Search for the cell housing the specified text and yield its (X, Y) center coordinate. 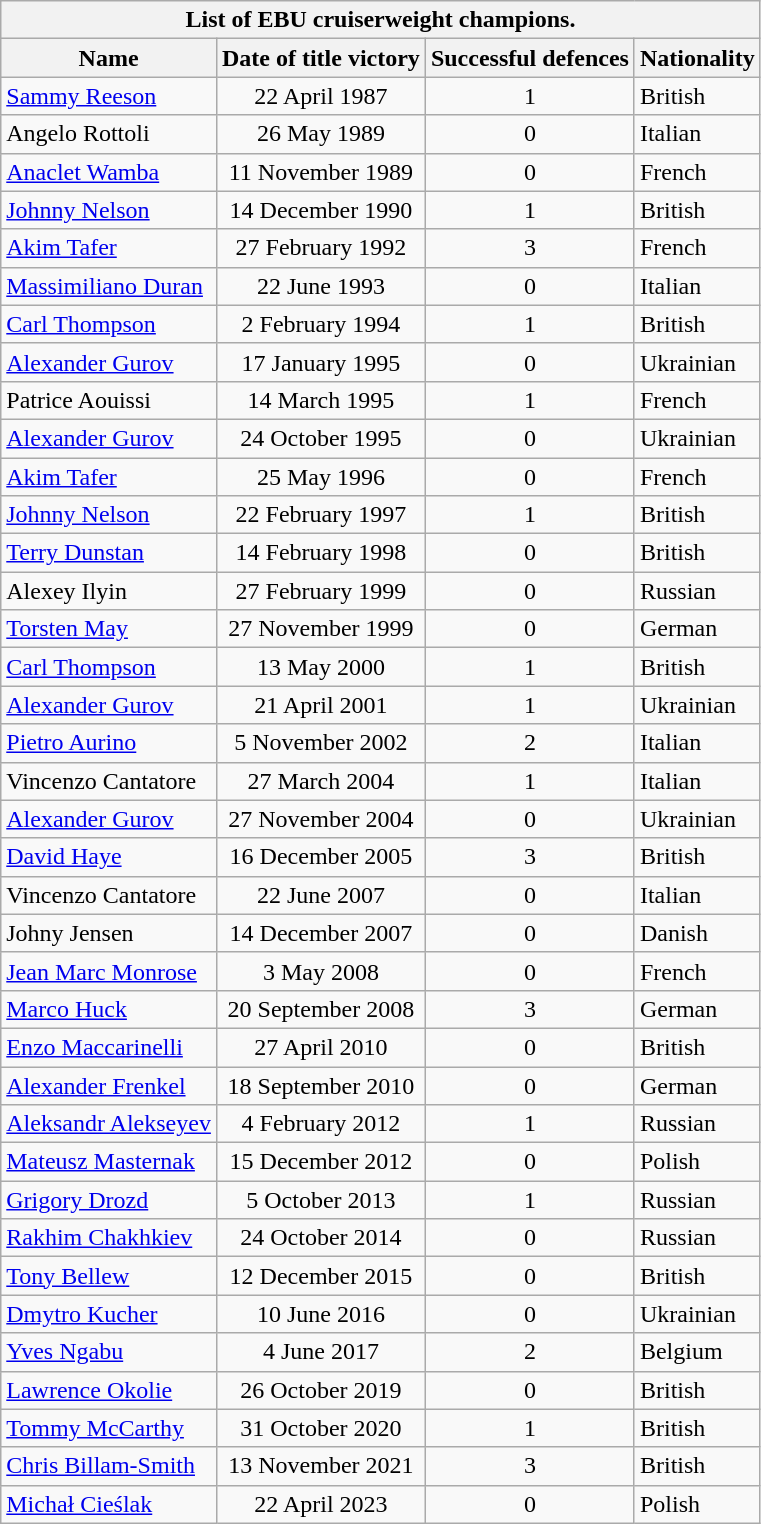
Michał Cieślak (109, 1504)
26 October 2019 (320, 1390)
10 June 2016 (320, 1314)
4 February 2012 (320, 1124)
24 October 2014 (320, 1238)
15 December 2012 (320, 1162)
Tommy McCarthy (109, 1428)
3 May 2008 (320, 971)
26 May 1989 (320, 134)
Angelo Rottoli (109, 134)
13 May 2000 (320, 667)
22 February 1997 (320, 515)
Pietro Aurino (109, 743)
24 October 1995 (320, 438)
Sammy Reeson (109, 96)
25 May 1996 (320, 477)
22 June 2007 (320, 895)
27 February 1992 (320, 248)
2 February 1994 (320, 324)
Alexander Frenkel (109, 1085)
14 December 1990 (320, 210)
5 October 2013 (320, 1200)
Torsten May (109, 629)
18 September 2010 (320, 1085)
Danish (697, 933)
21 April 2001 (320, 705)
Grigory Drozd (109, 1200)
22 April 1987 (320, 96)
Enzo Maccarinelli (109, 1047)
Johny Jensen (109, 933)
Rakhim Chakhkiev (109, 1238)
22 June 1993 (320, 286)
14 December 2007 (320, 933)
Date of title victory (320, 58)
Anaclet Wamba (109, 172)
20 September 2008 (320, 1009)
27 November 2004 (320, 819)
Chris Billam-Smith (109, 1466)
Massimiliano Duran (109, 286)
12 December 2015 (320, 1276)
Alexey Ilyin (109, 591)
13 November 2021 (320, 1466)
11 November 1989 (320, 172)
Name (109, 58)
Nationality (697, 58)
Dmytro Kucher (109, 1314)
27 November 1999 (320, 629)
Marco Huck (109, 1009)
5 November 2002 (320, 743)
16 December 2005 (320, 857)
Patrice Aouissi (109, 400)
Aleksandr Alekseyev (109, 1124)
27 April 2010 (320, 1047)
Yves Ngabu (109, 1352)
Successful defences (530, 58)
14 March 1995 (320, 400)
Terry Dunstan (109, 553)
27 March 2004 (320, 781)
4 June 2017 (320, 1352)
David Haye (109, 857)
Jean Marc Monrose (109, 971)
22 April 2023 (320, 1504)
Mateusz Masternak (109, 1162)
Belgium (697, 1352)
17 January 1995 (320, 362)
Tony Bellew (109, 1276)
31 October 2020 (320, 1428)
Lawrence Okolie (109, 1390)
List of EBU cruiserweight champions. (380, 20)
14 February 1998 (320, 553)
27 February 1999 (320, 591)
